Search for the cell housing the specified text and yield its (X, Y) center coordinate. 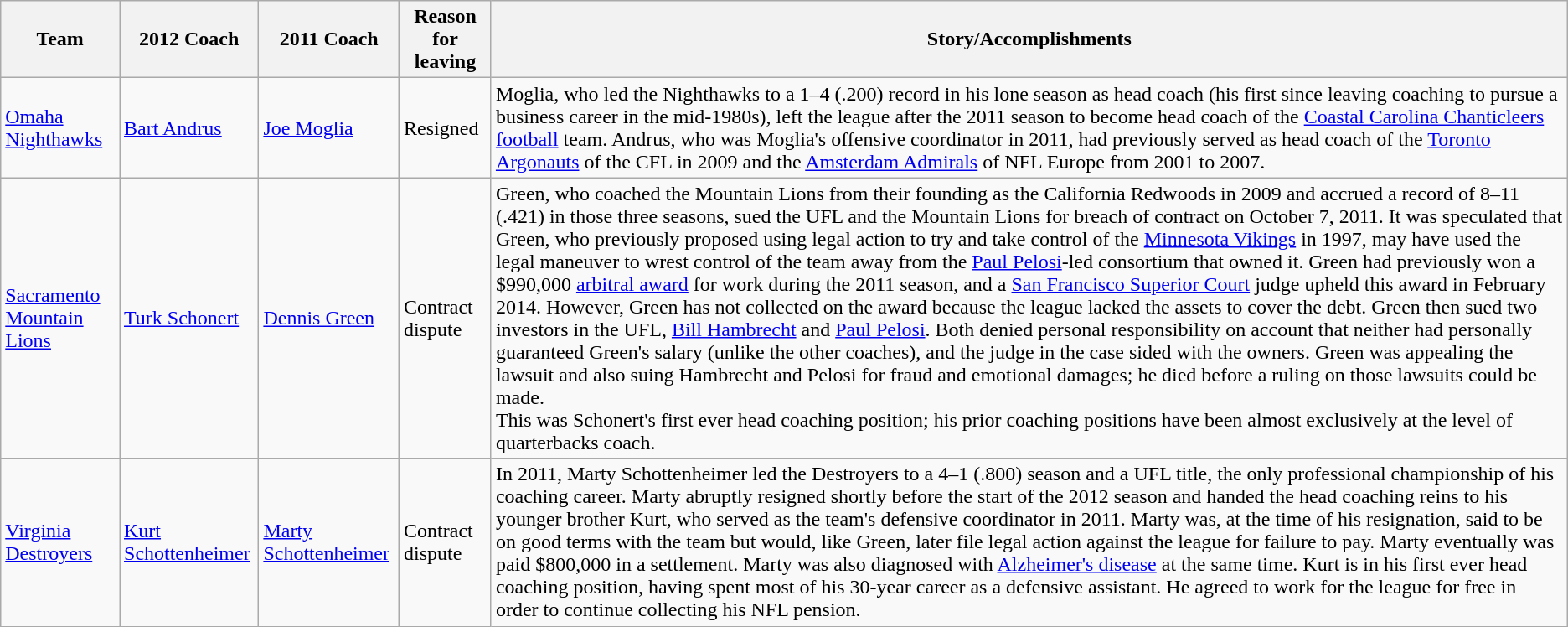
Dennis Green (329, 319)
Reason for leaving (446, 39)
Kurt Schottenheimer (188, 542)
Virginia Destroyers (60, 542)
Marty Schottenheimer (329, 542)
Bart Andrus (188, 127)
Team (60, 39)
Joe Moglia (329, 127)
Sacramento Mountain Lions (60, 319)
Omaha Nighthawks (60, 127)
Resigned (446, 127)
2011 Coach (329, 39)
2012 Coach (188, 39)
Story/Accomplishments (1029, 39)
Turk Schonert (188, 319)
